Pinpoint the cell where the given text exists, returning its [x, y] midpoint coordinate. 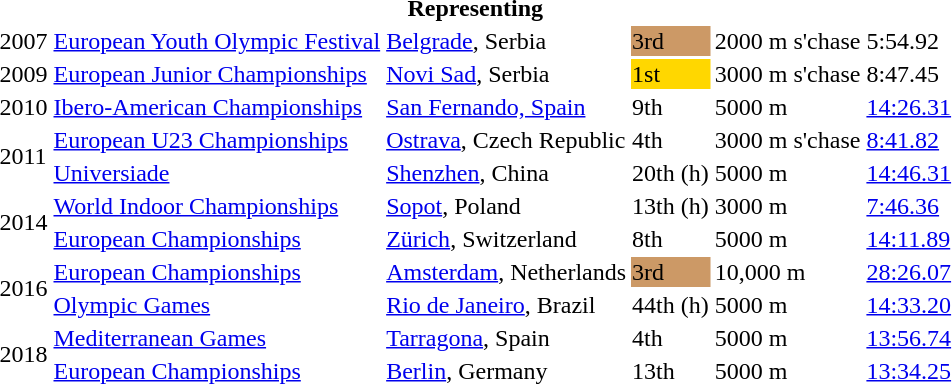
3000 m [788, 206]
Belgrade, Serbia [506, 41]
Mediterranean Games [217, 338]
Zürich, Switzerland [506, 239]
10,000 m [788, 272]
44th (h) [671, 305]
Ibero-American Championships [217, 107]
9th [671, 107]
Shenzhen, China [506, 173]
Universiade [217, 173]
Tarragona, Spain [506, 338]
Sopot, Poland [506, 206]
Amsterdam, Netherlands [506, 272]
San Fernando, Spain [506, 107]
13th (h) [671, 206]
Novi Sad, Serbia [506, 74]
20th (h) [671, 173]
Rio de Janeiro, Brazil [506, 305]
8th [671, 239]
European U23 Championships [217, 140]
Ostrava, Czech Republic [506, 140]
European Junior Championships [217, 74]
1st [671, 74]
2000 m s'chase [788, 41]
World Indoor Championships [217, 206]
Olympic Games [217, 305]
European Youth Olympic Festival [217, 41]
